Return the (x, y) coordinate for the center point of the cell that contains the specified text.  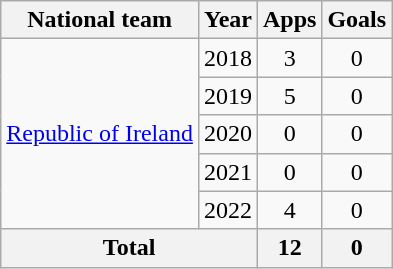
Year (228, 20)
Republic of Ireland (100, 134)
2022 (228, 210)
Total (130, 248)
5 (289, 96)
Apps (289, 20)
2018 (228, 58)
Goals (357, 20)
2020 (228, 134)
2021 (228, 172)
2019 (228, 96)
3 (289, 58)
4 (289, 210)
National team (100, 20)
12 (289, 248)
